Provide the [x, y] coordinate of the cell's center where the given text is located.  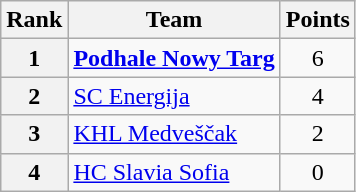
Podhale Nowy Targ [174, 58]
Points [318, 20]
1 [34, 58]
Team [174, 20]
Rank [34, 20]
HC Slavia Sofia [174, 172]
KHL Medveščak [174, 134]
3 [34, 134]
0 [318, 172]
6 [318, 58]
SC Energija [174, 96]
